From the cell containing the given text, extract its center point as [X, Y] coordinate. 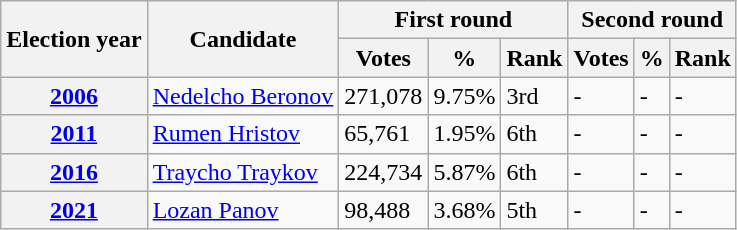
Nedelcho Beronov [243, 96]
2021 [74, 210]
98,488 [384, 210]
2011 [74, 134]
5.87% [464, 172]
Candidate [243, 39]
3rd [534, 96]
3.68% [464, 210]
5th [534, 210]
Traycho Traykov [243, 172]
65,761 [384, 134]
Second round [652, 20]
271,078 [384, 96]
1.95% [464, 134]
Rumen Hristov [243, 134]
Lozan Panov [243, 210]
224,734 [384, 172]
Election year [74, 39]
9.75% [464, 96]
2016 [74, 172]
2006 [74, 96]
First round [454, 20]
